Search for the cell housing the specified text and yield its [X, Y] center coordinate. 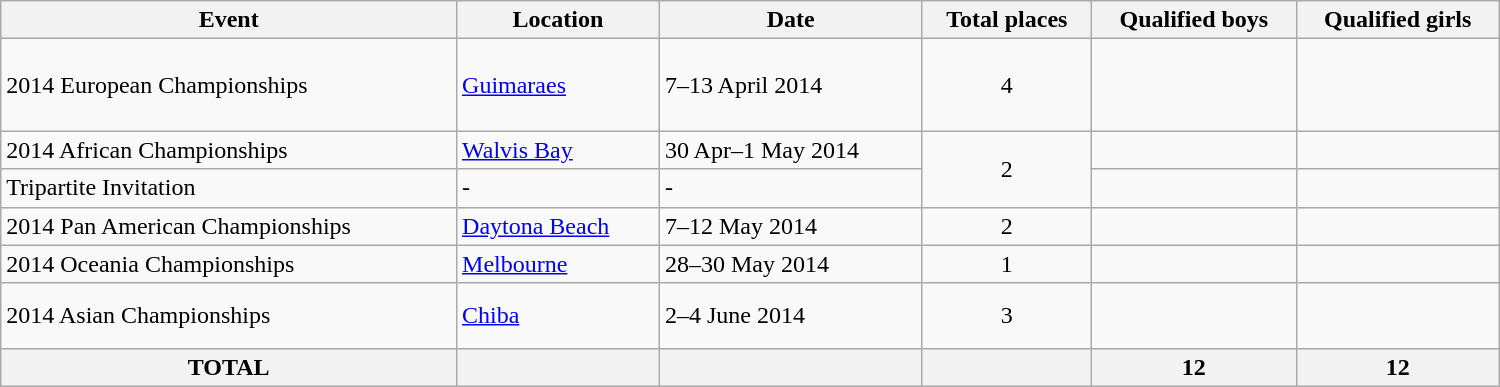
Total places [1006, 20]
1 [1006, 264]
TOTAL [229, 367]
2014 African Championships [229, 150]
2014 Asian Championships [229, 316]
Chiba [558, 316]
2014 European Championships [229, 85]
30 Apr–1 May 2014 [790, 150]
Guimaraes [558, 85]
Qualified boys [1194, 20]
Qualified girls [1398, 20]
Melbourne [558, 264]
Date [790, 20]
2014 Oceania Championships [229, 264]
4 [1006, 85]
Daytona Beach [558, 226]
Location [558, 20]
2–4 June 2014 [790, 316]
2014 Pan American Championships [229, 226]
Event [229, 20]
3 [1006, 316]
Tripartite Invitation [229, 188]
7–12 May 2014 [790, 226]
7–13 April 2014 [790, 85]
28–30 May 2014 [790, 264]
Walvis Bay [558, 150]
